Return [X, Y] of the center of cell containing provided text 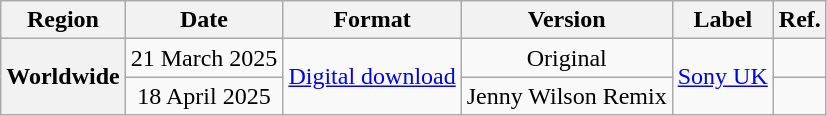
Digital download [372, 77]
Worldwide [63, 77]
Format [372, 20]
Ref. [800, 20]
Region [63, 20]
Version [566, 20]
18 April 2025 [204, 96]
Date [204, 20]
Sony UK [722, 77]
Label [722, 20]
Jenny Wilson Remix [566, 96]
21 March 2025 [204, 58]
Original [566, 58]
